Capture the cell that displays the provided text and extract its (X, Y) central coordinate. 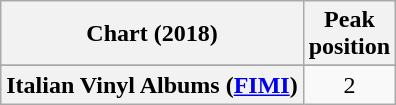
2 (349, 85)
Chart (2018) (152, 34)
Italian Vinyl Albums (FIMI) (152, 85)
Peakposition (349, 34)
